Search for the cell housing the specified text and yield its (x, y) center coordinate. 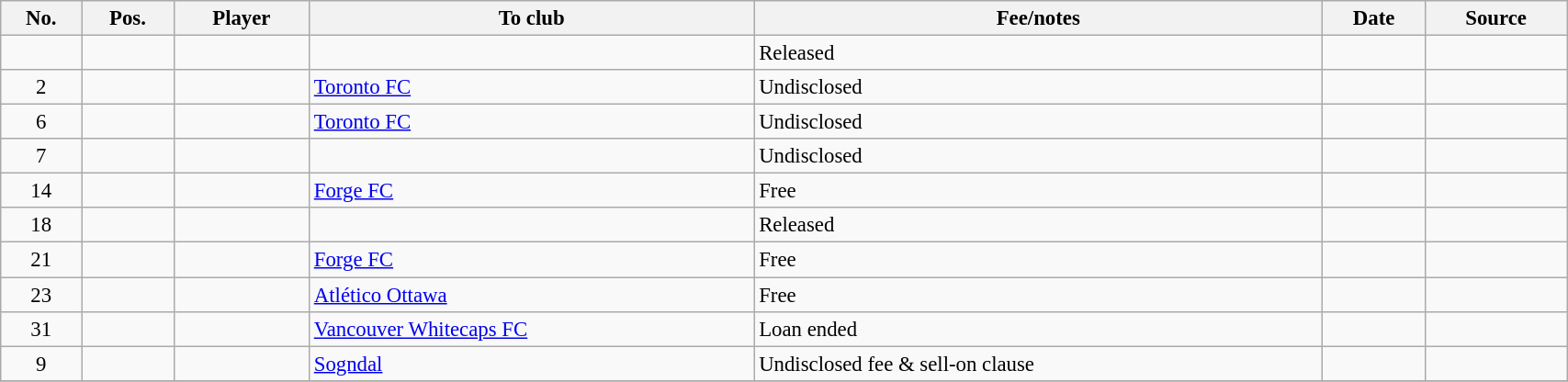
To club (531, 18)
Date (1374, 18)
31 (41, 329)
Undisclosed fee & sell-on clause (1038, 364)
18 (41, 225)
Pos. (129, 18)
Loan ended (1038, 329)
9 (41, 364)
Atlético Ottawa (531, 295)
Source (1496, 18)
No. (41, 18)
2 (41, 87)
Vancouver Whitecaps FC (531, 329)
14 (41, 191)
6 (41, 122)
21 (41, 260)
Player (241, 18)
23 (41, 295)
Sogndal (531, 364)
7 (41, 156)
Fee/notes (1038, 18)
